Scan for the cell matching the given text and deliver its [x, y] coordinate at center. 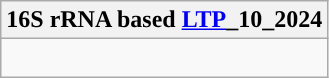
16S rRNA based LTP_10_2024 [164, 20]
